Search for the cell housing the specified text and yield its (x, y) center coordinate. 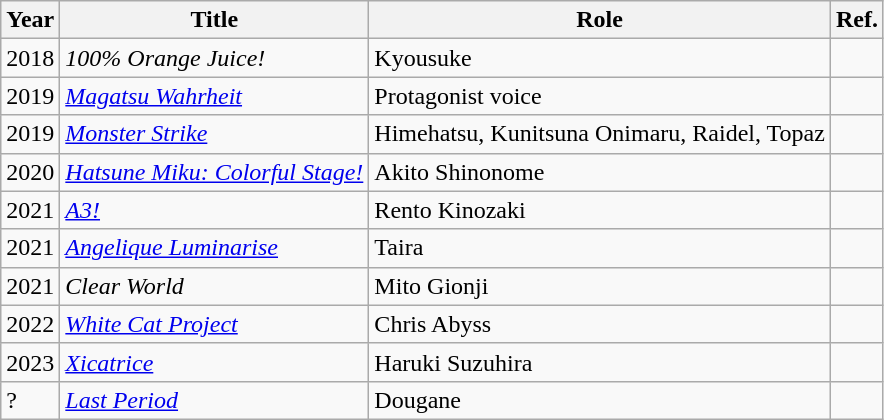
Mito Gionji (600, 286)
Hatsune Miku: Colorful Stage! (214, 172)
Ref. (856, 20)
Clear World (214, 286)
Haruki Suzuhira (600, 362)
100% Orange Juice! (214, 58)
Taira (600, 248)
Rento Kinozaki (600, 210)
2020 (30, 172)
Protagonist voice (600, 96)
Angelique Luminarise (214, 248)
? (30, 400)
Dougane (600, 400)
A3! (214, 210)
Last Period (214, 400)
2023 (30, 362)
Himehatsu, Kunitsuna Onimaru, Raidel, Topaz (600, 134)
Title (214, 20)
Year (30, 20)
White Cat Project (214, 324)
Xicatrice (214, 362)
Akito Shinonome (600, 172)
Chris Abyss (600, 324)
2018 (30, 58)
Monster Strike (214, 134)
Magatsu Wahrheit (214, 96)
Role (600, 20)
2022 (30, 324)
Kyousuke (600, 58)
